Return the (X, Y) coordinate for the center point of the cell that contains the specified text.  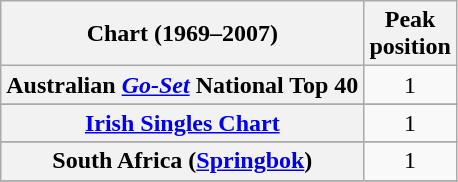
Chart (1969–2007) (182, 34)
Australian Go-Set National Top 40 (182, 85)
South Africa (Springbok) (182, 161)
Irish Singles Chart (182, 123)
Peakposition (410, 34)
